Provide the (X, Y) coordinate of the cell's center where the given text is located.  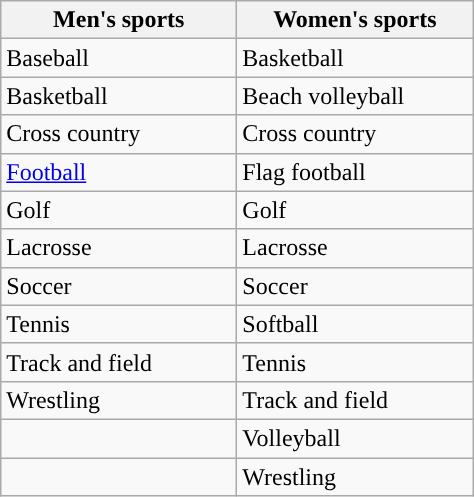
Softball (355, 324)
Flag football (355, 172)
Baseball (119, 58)
Volleyball (355, 438)
Football (119, 172)
Women's sports (355, 20)
Beach volleyball (355, 96)
Men's sports (119, 20)
